Find where the given text appears and provide that cell's center as [X, Y] coordinate. 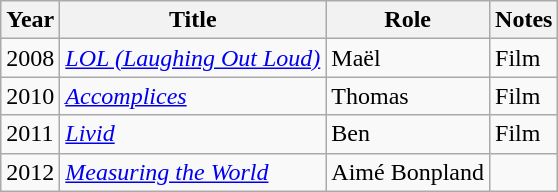
Maël [408, 58]
Accomplices [193, 96]
Role [408, 20]
Thomas [408, 96]
Notes [524, 20]
Title [193, 20]
Measuring the World [193, 172]
2010 [30, 96]
2008 [30, 58]
Year [30, 20]
2011 [30, 134]
Livid [193, 134]
Ben [408, 134]
LOL (Laughing Out Loud) [193, 58]
Aimé Bonpland [408, 172]
2012 [30, 172]
